Identify which cell holds the provided text, then report its [x, y] central coordinate. 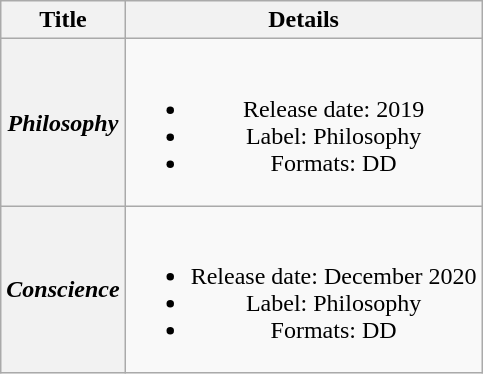
Details [304, 20]
Release date: 2019Label: PhilosophyFormats: DD [304, 122]
Conscience [63, 290]
Release date: December 2020Label: PhilosophyFormats: DD [304, 290]
Philosophy [63, 122]
Title [63, 20]
